Scan for the cell matching the given text and deliver its [x, y] coordinate at center. 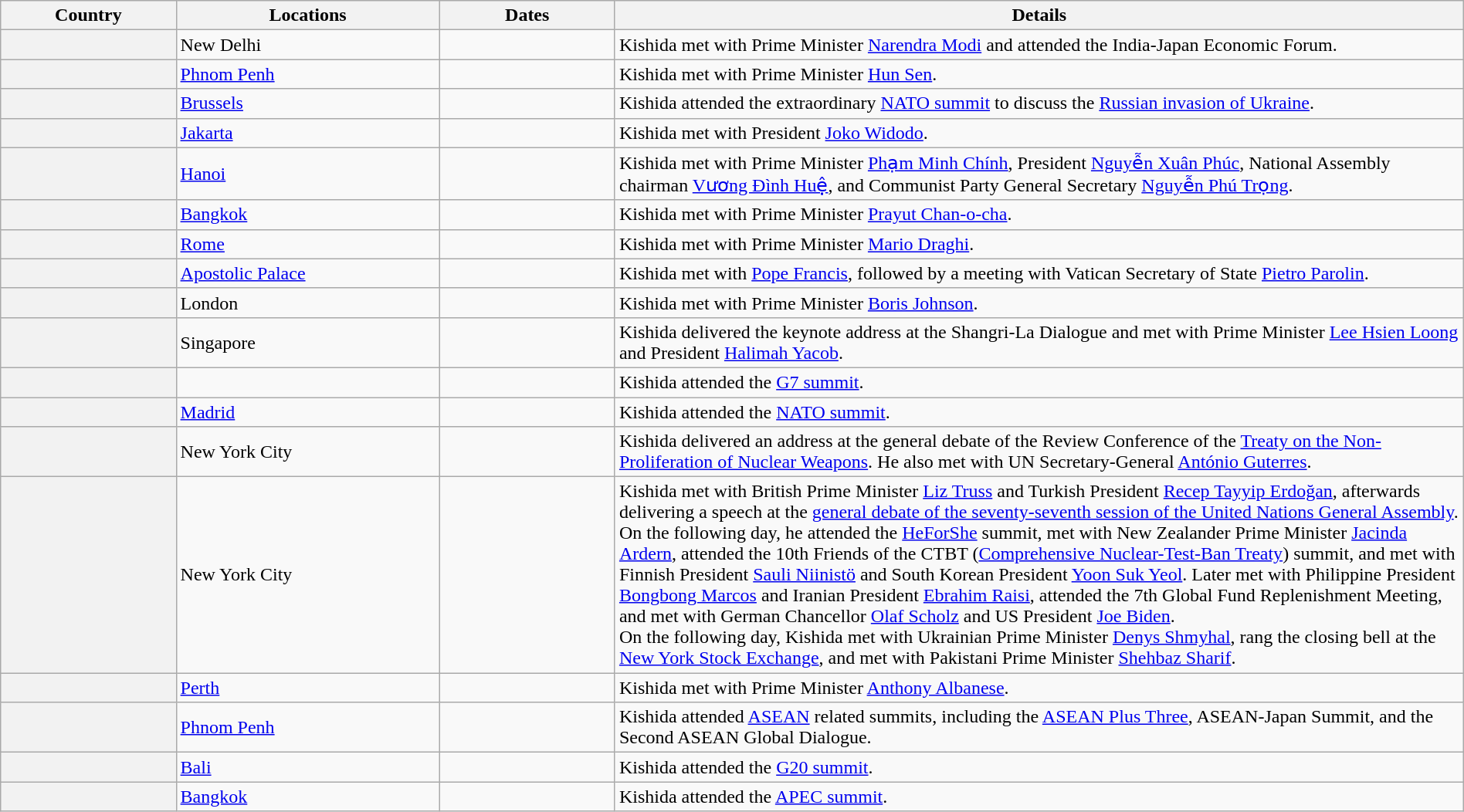
Rome [307, 244]
London [307, 303]
Kishida delivered the keynote address at the Shangri-La Dialogue and met with Prime Minister Lee Hsien Loong and President Halimah Yacob. [1039, 343]
Apostolic Palace [307, 273]
Kishida attended the NATO summit. [1039, 411]
Country [88, 15]
Dates [527, 15]
Kishida met with Prime Minister Prayut Chan-o-cha. [1039, 215]
Kishida met with Prime Minister Boris Johnson. [1039, 303]
Kishida met with President Joko Widodo. [1039, 133]
Hanoi [307, 174]
Kishida attended the G7 summit. [1039, 382]
New Delhi [307, 45]
Singapore [307, 343]
Madrid [307, 411]
Jakarta [307, 133]
Kishida attended ASEAN related summits, including the ASEAN Plus Three, ASEAN-Japan Summit, and the Second ASEAN Global Dialogue. [1039, 727]
Kishida attended the G20 summit. [1039, 767]
Brussels [307, 103]
Perth [307, 688]
Kishida met with Prime Minister Narendra Modi and attended the India-Japan Economic Forum. [1039, 45]
Locations [307, 15]
Kishida met with Pope Francis, followed by a meeting with Vatican Secretary of State Pietro Parolin. [1039, 273]
Kishida attended the extraordinary NATO summit to discuss the Russian invasion of Ukraine. [1039, 103]
Details [1039, 15]
Kishida met with Prime Minister Anthony Albanese. [1039, 688]
Kishida met with Prime Minister Mario Draghi. [1039, 244]
Kishida attended the APEC summit. [1039, 797]
Kishida met with Prime Minister Hun Sen. [1039, 74]
Bali [307, 767]
